Find where the given text appears and provide that cell's center as [x, y] coordinate. 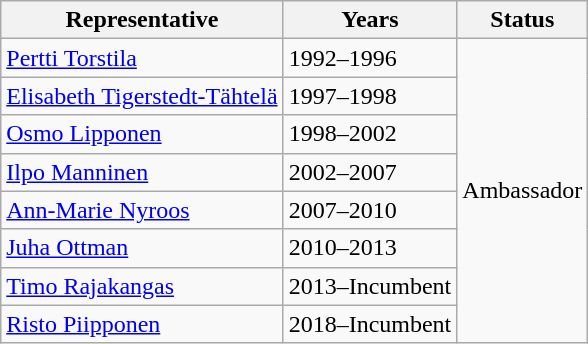
Representative [142, 20]
Ilpo Manninen [142, 172]
2010–2013 [370, 248]
1998–2002 [370, 134]
Status [522, 20]
2013–Incumbent [370, 286]
Pertti Torstila [142, 58]
Juha Ottman [142, 248]
1997–1998 [370, 96]
2007–2010 [370, 210]
Timo Rajakangas [142, 286]
Ambassador [522, 191]
Risto Piipponen [142, 324]
2002–2007 [370, 172]
Elisabeth Tigerstedt-Tähtelä [142, 96]
2018–Incumbent [370, 324]
1992–1996 [370, 58]
Years [370, 20]
Osmo Lipponen [142, 134]
Ann-Marie Nyroos [142, 210]
